Return the (X, Y) coordinate for the center point of the cell that contains the specified text.  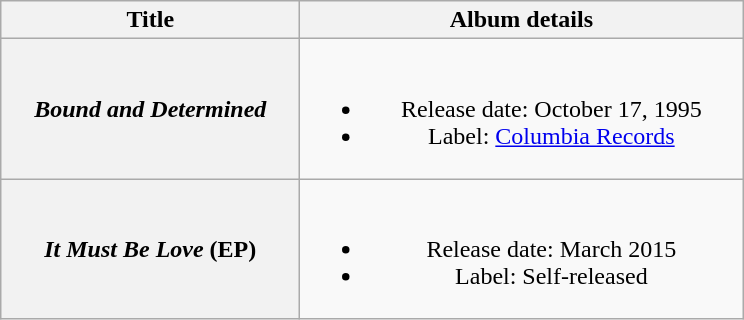
Title (150, 20)
Album details (522, 20)
It Must Be Love (EP) (150, 249)
Release date: March 2015Label: Self-released (522, 249)
Release date: October 17, 1995Label: Columbia Records (522, 109)
Bound and Determined (150, 109)
